Capture the cell that displays the provided text and extract its (x, y) central coordinate. 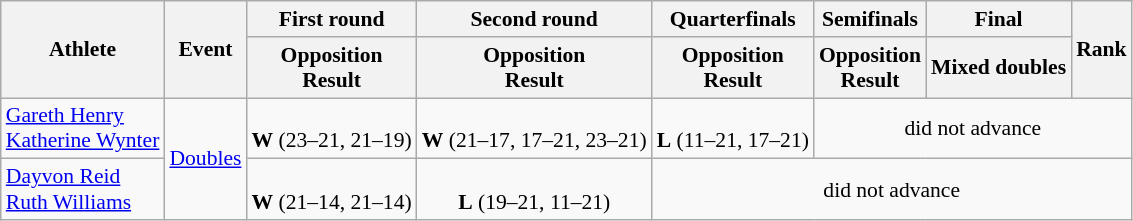
Second round (534, 19)
W (21–14, 21–14) (331, 190)
Semifinals (870, 19)
Athlete (83, 50)
W (23–21, 21–19) (331, 128)
First round (331, 19)
Final (998, 19)
Mixed doubles (998, 68)
Rank (1102, 50)
L (19–21, 11–21) (534, 190)
Dayvon ReidRuth Williams (83, 190)
Doubles (205, 159)
W (21–17, 17–21, 23–21) (534, 128)
Gareth HenryKatherine Wynter (83, 128)
Quarterfinals (733, 19)
Event (205, 50)
L (11–21, 17–21) (733, 128)
